Detect which cell encompasses the target text, then output its [x, y] center coordinate. 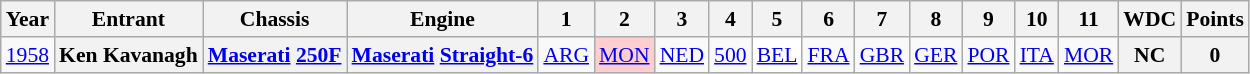
1958 [28, 55]
Points [1215, 19]
11 [1088, 19]
500 [730, 55]
ITA [1037, 55]
5 [778, 19]
FRA [828, 55]
4 [730, 19]
Chassis [275, 19]
GBR [882, 55]
NED [682, 55]
10 [1037, 19]
WDC [1150, 19]
BEL [778, 55]
Maserati Straight-6 [443, 55]
8 [936, 19]
NC [1150, 55]
1 [566, 19]
Ken Kavanagh [128, 55]
0 [1215, 55]
MON [624, 55]
6 [828, 19]
GER [936, 55]
MOR [1088, 55]
9 [988, 19]
Maserati 250F [275, 55]
7 [882, 19]
Engine [443, 19]
ARG [566, 55]
3 [682, 19]
Entrant [128, 19]
2 [624, 19]
POR [988, 55]
Year [28, 19]
